For the text-containing cell, return its midpoint in [X, Y] coordinate format. 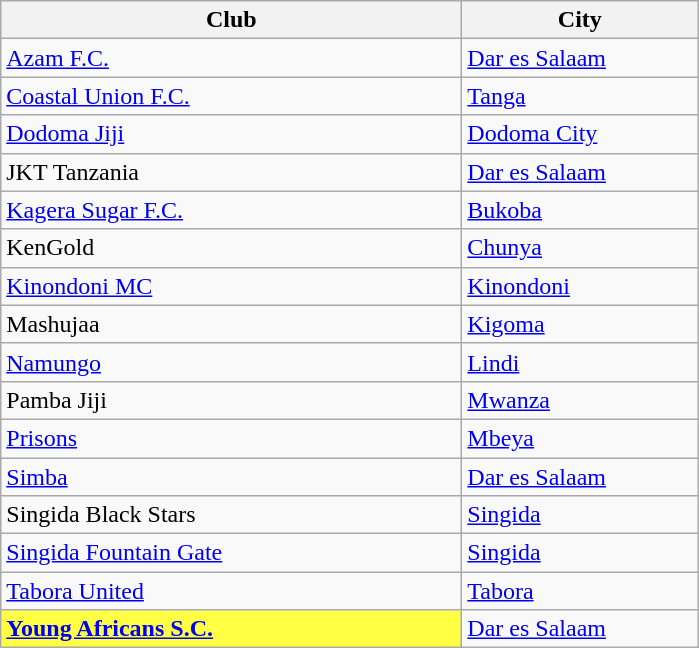
Prisons [232, 438]
Simba [232, 477]
Lindi [580, 362]
Singida Fountain Gate [232, 553]
Kinondoni MC [232, 286]
Azam F.C. [232, 58]
Kagera Sugar F.C. [232, 210]
Pamba Jiji [232, 400]
Chunya [580, 248]
City [580, 20]
Namungo [232, 362]
Club [232, 20]
Dodoma Jiji [232, 134]
Bukoba [580, 210]
Coastal Union F.C. [232, 96]
Tabora [580, 591]
KenGold [232, 248]
Singida Black Stars [232, 515]
Kinondoni [580, 286]
Dodoma City [580, 134]
Mbeya [580, 438]
Tabora United [232, 591]
Mashujaa [232, 324]
Mwanza [580, 400]
Kigoma [580, 324]
Tanga [580, 96]
JKT Tanzania [232, 172]
Young Africans S.C. [232, 629]
